Identify which cell holds the provided text, then report its [X, Y] central coordinate. 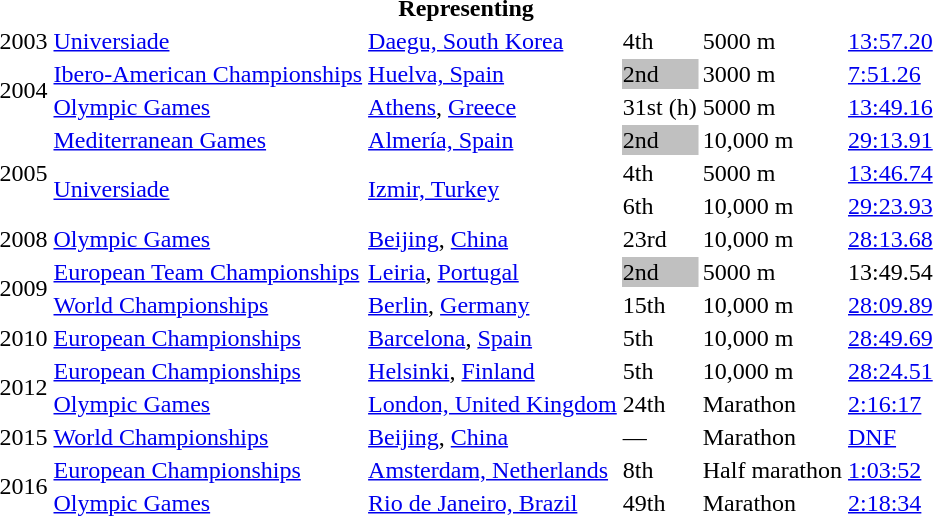
Leiria, Portugal [493, 272]
European Team Championships [208, 272]
Athens, Greece [493, 107]
Huelva, Spain [493, 74]
Helsinki, Finland [493, 371]
— [660, 437]
15th [660, 305]
31st (h) [660, 107]
Mediterranean Games [208, 140]
24th [660, 404]
Barcelona, Spain [493, 338]
Berlin, Germany [493, 305]
Daegu, South Korea [493, 41]
8th [660, 470]
Almería, Spain [493, 140]
Izmir, Turkey [493, 190]
23rd [660, 239]
Half marathon [772, 470]
6th [660, 206]
London, United Kingdom [493, 404]
3000 m [772, 74]
Ibero-American Championships [208, 74]
Amsterdam, Netherlands [493, 470]
